Provide the (X, Y) coordinate of the cell's center where the given text is located.  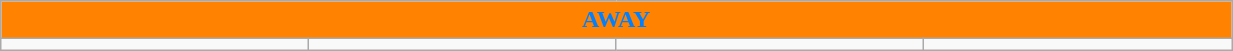
AWAY (616, 20)
